For the text-containing cell, return its midpoint in [X, Y] coordinate format. 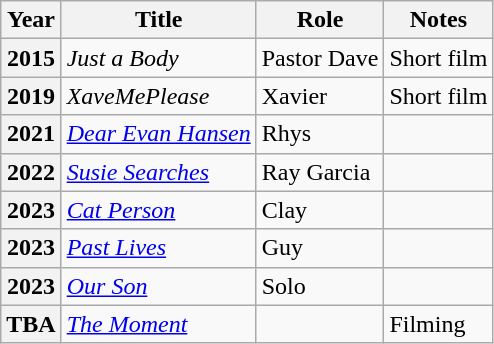
2019 [31, 96]
Our Son [158, 286]
Xavier [320, 96]
XaveMePlease [158, 96]
Rhys [320, 134]
Just a Body [158, 58]
Susie Searches [158, 172]
Dear Evan Hansen [158, 134]
2015 [31, 58]
Ray Garcia [320, 172]
Solo [320, 286]
Notes [438, 20]
Role [320, 20]
Cat Person [158, 210]
Pastor Dave [320, 58]
2022 [31, 172]
Title [158, 20]
2021 [31, 134]
Filming [438, 324]
Past Lives [158, 248]
TBA [31, 324]
Year [31, 20]
The Moment [158, 324]
Guy [320, 248]
Clay [320, 210]
